Determine the [x, y] coordinate at the center of the cell enclosing the given text.  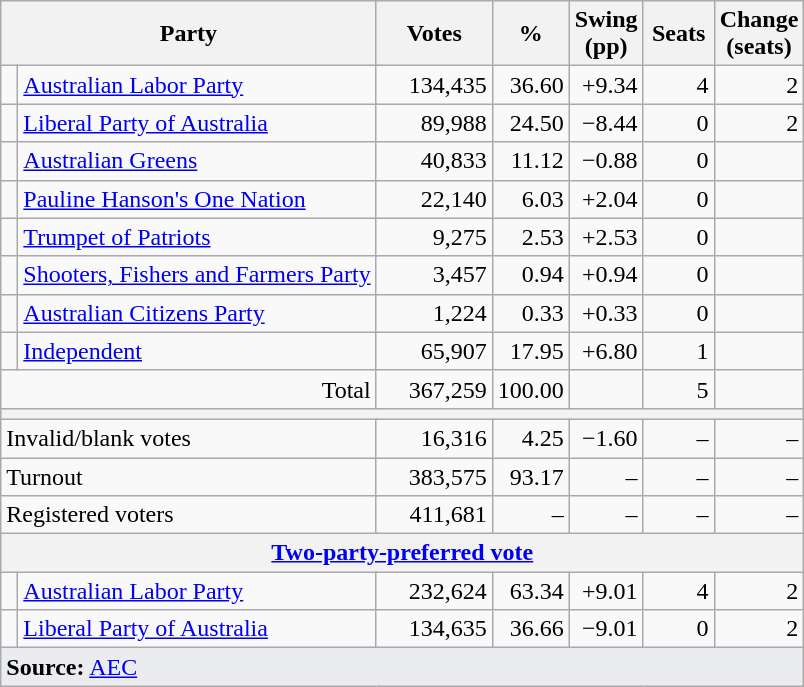
Shooters, Fishers and Farmers Party [197, 275]
+2.53 [606, 237]
+9.34 [606, 85]
411,681 [434, 515]
1,224 [434, 313]
+6.80 [606, 351]
367,259 [434, 389]
89,988 [434, 123]
−8.44 [606, 123]
−9.01 [606, 629]
Source: AEC [402, 667]
3,457 [434, 275]
Pauline Hanson's One Nation [197, 199]
17.95 [530, 351]
Change (seats) [759, 34]
Swing (pp) [606, 34]
% [530, 34]
+2.04 [606, 199]
16,316 [434, 438]
24.50 [530, 123]
2.53 [530, 237]
Total [188, 389]
36.60 [530, 85]
Two-party-preferred vote [402, 553]
11.12 [530, 161]
63.34 [530, 591]
65,907 [434, 351]
0.94 [530, 275]
5 [678, 389]
Trumpet of Patriots [197, 237]
Australian Greens [197, 161]
Turnout [188, 477]
Independent [197, 351]
Seats [678, 34]
134,435 [434, 85]
22,140 [434, 199]
Registered voters [188, 515]
Party [188, 34]
4.25 [530, 438]
Votes [434, 34]
+0.94 [606, 275]
383,575 [434, 477]
−1.60 [606, 438]
+0.33 [606, 313]
9,275 [434, 237]
1 [678, 351]
6.03 [530, 199]
40,833 [434, 161]
+9.01 [606, 591]
−0.88 [606, 161]
Invalid/blank votes [188, 438]
36.66 [530, 629]
Australian Citizens Party [197, 313]
93.17 [530, 477]
232,624 [434, 591]
134,635 [434, 629]
0.33 [530, 313]
100.00 [530, 389]
